Return (x, y) of the center of cell containing provided text 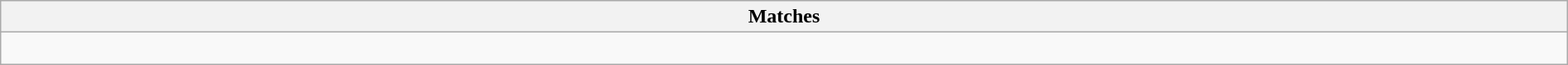
Matches (784, 17)
